Pinpoint the cell where the given text exists, returning its (x, y) midpoint coordinate. 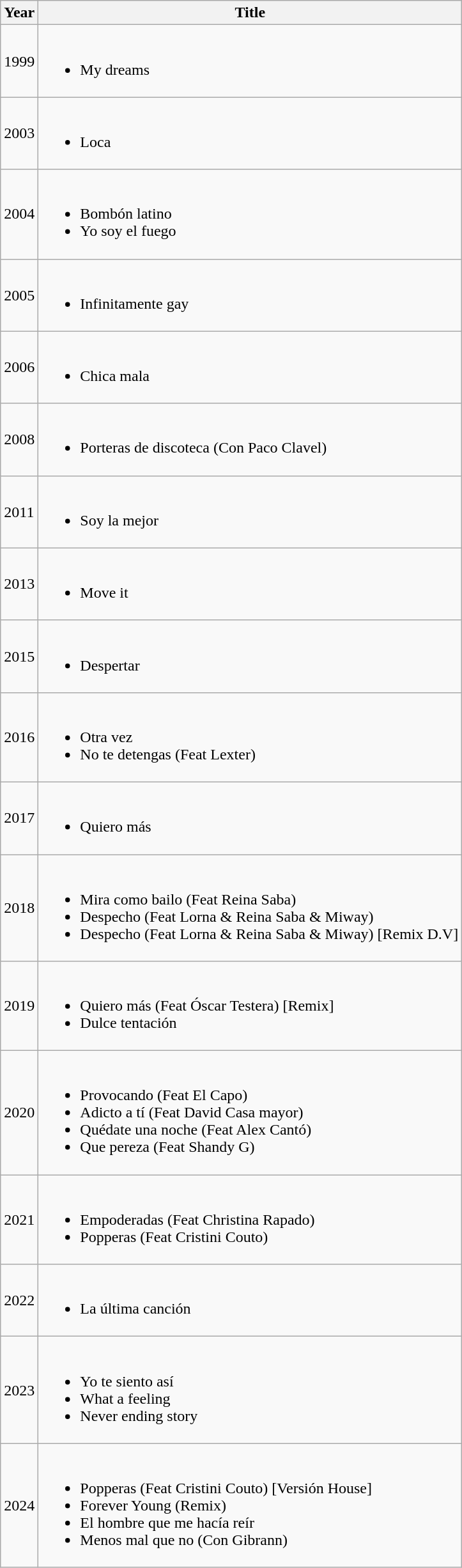
Empoderadas (Feat Christina Rapado)Popperas (Feat Cristini Couto) (250, 1220)
Otra vezNo te detengas (Feat Lexter) (250, 737)
2011 (19, 511)
2022 (19, 1300)
Year (19, 13)
Porteras de discoteca (Con Paco Clavel) (250, 440)
La última canción (250, 1300)
2018 (19, 908)
Quiero más (Feat Óscar Testera) [Remix]Dulce tentación (250, 1006)
2020 (19, 1113)
2008 (19, 440)
Popperas (Feat Cristini Couto) [Versión House]Forever Young (Remix)El hombre que me hacía reírMenos mal que no (Con Gibrann) (250, 1505)
Despertar (250, 656)
Loca (250, 133)
2024 (19, 1505)
Chica mala (250, 367)
2023 (19, 1390)
2004 (19, 214)
My dreams (250, 61)
2005 (19, 295)
Soy la mejor (250, 511)
Title (250, 13)
Infinitamente gay (250, 295)
Move it (250, 584)
2021 (19, 1220)
1999 (19, 61)
2006 (19, 367)
Mira como bailo (Feat Reina Saba)Despecho (Feat Lorna & Reina Saba & Miway)Despecho (Feat Lorna & Reina Saba & Miway) [Remix D.V] (250, 908)
Provocando (Feat El Capo)Adicto a tí (Feat David Casa mayor)Quédate una noche (Feat Alex Cantó)Que pereza (Feat Shandy G) (250, 1113)
2017 (19, 818)
Quiero más (250, 818)
Bombón latinoYo soy el fuego (250, 214)
2019 (19, 1006)
2016 (19, 737)
2015 (19, 656)
2013 (19, 584)
2003 (19, 133)
Yo te siento asíWhat a feelingNever ending story (250, 1390)
